Return [x, y] of the center of cell containing provided text 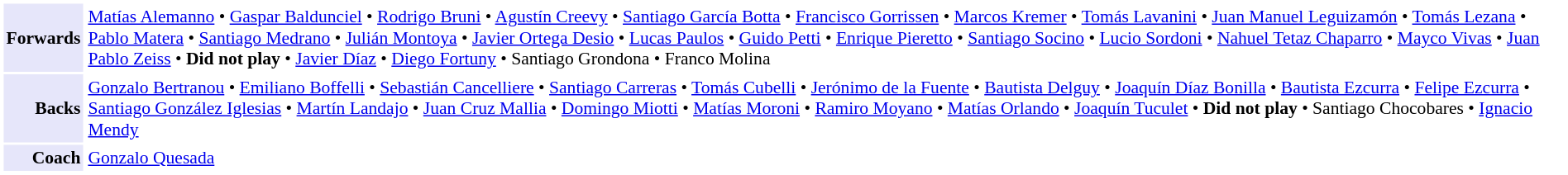
Forwards [43, 37]
Backs [43, 108]
Gonzalo Quesada [825, 158]
Coach [43, 158]
